Scan for the cell matching the given text and deliver its (x, y) coordinate at center. 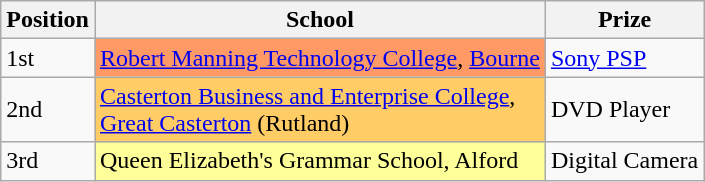
School (320, 20)
Robert Manning Technology College, Bourne (320, 58)
Prize (624, 20)
DVD Player (624, 110)
Queen Elizabeth's Grammar School, Alford (320, 161)
3rd (48, 161)
Casterton Business and Enterprise College,Great Casterton (Rutland) (320, 110)
Sony PSP (624, 58)
Position (48, 20)
2nd (48, 110)
Digital Camera (624, 161)
1st (48, 58)
